Pinpoint the cell where the given text exists, returning its (x, y) midpoint coordinate. 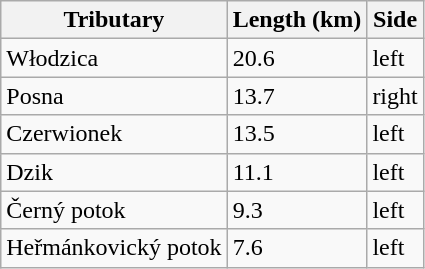
9.3 (297, 210)
13.5 (297, 134)
right (395, 96)
Heřmánkovický potok (114, 248)
Side (395, 20)
20.6 (297, 58)
7.6 (297, 248)
Černý potok (114, 210)
Włodzica (114, 58)
Length (km) (297, 20)
11.1 (297, 172)
Dzik (114, 172)
Posna (114, 96)
13.7 (297, 96)
Czerwionek (114, 134)
Tributary (114, 20)
